Provide the [x, y] coordinate of the cell's center where the given text is located.  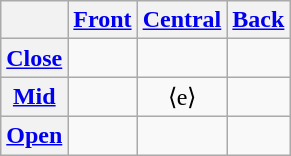
⟨e⟩ [182, 97]
Open [34, 135]
Close [34, 58]
Mid [34, 97]
Front [102, 20]
Central [182, 20]
Back [258, 20]
